Capture the cell that displays the provided text and extract its (x, y) central coordinate. 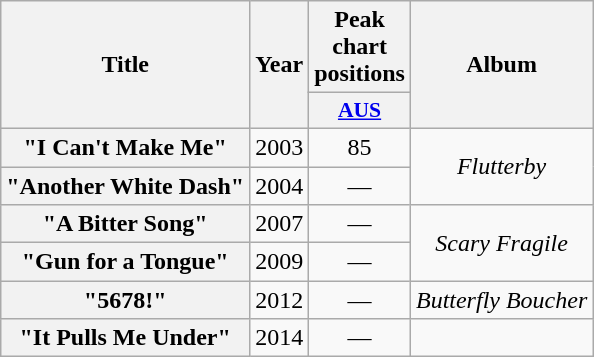
"Gun for a Tongue" (126, 262)
Album (501, 65)
85 (360, 147)
2012 (280, 300)
"A Bitter Song" (126, 224)
Scary Fragile (501, 243)
Butterfly Boucher (501, 300)
"5678!" (126, 300)
2004 (280, 185)
Title (126, 65)
"It Pulls Me Under" (126, 338)
"I Can't Make Me" (126, 147)
2014 (280, 338)
AUS (360, 111)
"Another White Dash" (126, 185)
Flutterby (501, 166)
2009 (280, 262)
Year (280, 65)
2007 (280, 224)
2003 (280, 147)
Peak chart positions (360, 47)
